Return the (X, Y) coordinate for the center point of the cell that contains the specified text.  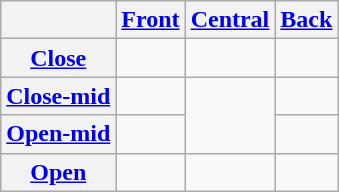
Close-mid (58, 96)
Open (58, 172)
Open-mid (58, 134)
Central (230, 20)
Close (58, 58)
Front (150, 20)
Back (306, 20)
